For the text-containing cell, return its midpoint in (X, Y) coordinate format. 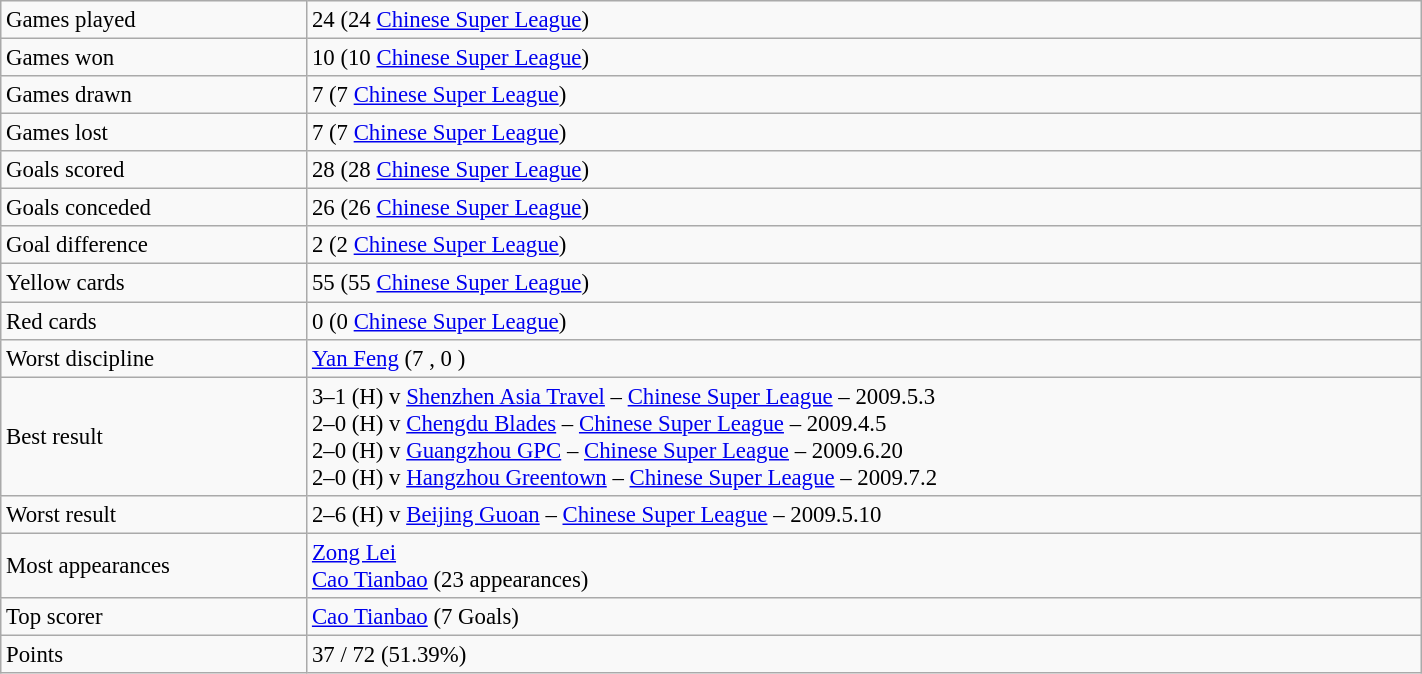
Goal difference (154, 245)
Games won (154, 58)
26 (26 Chinese Super League) (864, 208)
2 (2 Chinese Super League) (864, 245)
0 (0 Chinese Super League) (864, 321)
Cao Tianbao (7 Goals) (864, 617)
Games drawn (154, 95)
Top scorer (154, 617)
Best result (154, 436)
2–6 (H) v Beijing Guoan – Chinese Super League – 2009.5.10 (864, 514)
Points (154, 654)
Most appearances (154, 566)
Goals scored (154, 170)
37 / 72 (51.39%) (864, 654)
Games played (154, 20)
10 (10 Chinese Super League) (864, 58)
Red cards (154, 321)
Zong LeiCao Tianbao (23 appearances) (864, 566)
55 (55 Chinese Super League) (864, 283)
Yellow cards (154, 283)
24 (24 Chinese Super League) (864, 20)
Yan Feng (7 , 0 ) (864, 358)
Worst discipline (154, 358)
Games lost (154, 133)
Goals conceded (154, 208)
Worst result (154, 514)
28 (28 Chinese Super League) (864, 170)
